Detect which cell encompasses the target text, then output its [x, y] center coordinate. 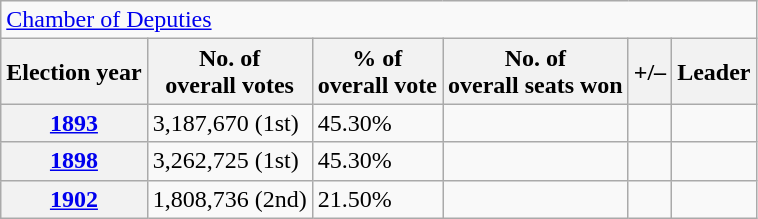
No. ofoverall seats won [536, 72]
No. ofoverall votes [230, 72]
3,187,670 (1st) [230, 123]
3,262,725 (1st) [230, 161]
1893 [74, 123]
Chamber of Deputies [378, 20]
+/– [650, 72]
Leader [714, 72]
1902 [74, 199]
Election year [74, 72]
21.50% [377, 199]
% ofoverall vote [377, 72]
1,808,736 (2nd) [230, 199]
1898 [74, 161]
